Search for the cell housing the specified text and yield its (X, Y) center coordinate. 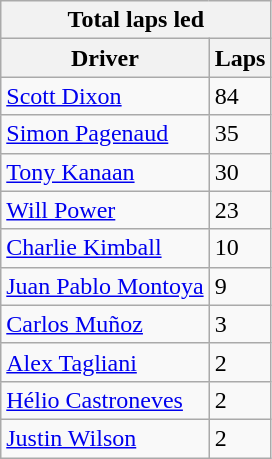
30 (240, 172)
Charlie Kimball (105, 248)
Total laps led (136, 20)
Justin Wilson (105, 438)
10 (240, 248)
84 (240, 96)
Carlos Muñoz (105, 324)
Juan Pablo Montoya (105, 286)
Will Power (105, 210)
9 (240, 286)
Driver (105, 58)
Simon Pagenaud (105, 134)
Alex Tagliani (105, 362)
Scott Dixon (105, 96)
Hélio Castroneves (105, 400)
Laps (240, 58)
Tony Kanaan (105, 172)
23 (240, 210)
3 (240, 324)
35 (240, 134)
